Provide the [x, y] coordinate of the cell's center where the given text is located.  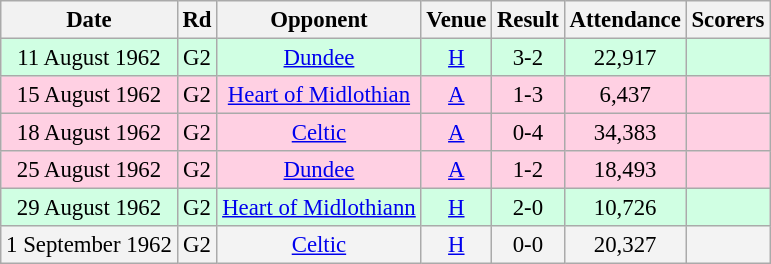
10,726 [625, 208]
Rd [197, 20]
2-0 [528, 208]
15 August 1962 [89, 95]
34,383 [625, 133]
11 August 1962 [89, 58]
18,493 [625, 170]
18 August 1962 [89, 133]
20,327 [625, 245]
Scorers [728, 20]
1-2 [528, 170]
6,437 [625, 95]
Date [89, 20]
25 August 1962 [89, 170]
Heart of Midlothiann [319, 208]
0-4 [528, 133]
Result [528, 20]
Heart of Midlothian [319, 95]
Attendance [625, 20]
0-0 [528, 245]
1-3 [528, 95]
22,917 [625, 58]
Opponent [319, 20]
3-2 [528, 58]
Venue [456, 20]
29 August 1962 [89, 208]
1 September 1962 [89, 245]
